Output the [X, Y] coordinate of the center of the cell containing the given text.  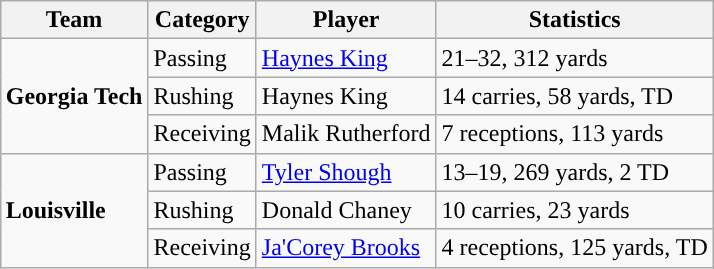
10 carries, 23 yards [574, 210]
Malik Rutherford [346, 134]
Team [74, 20]
Tyler Shough [346, 172]
14 carries, 58 yards, TD [574, 96]
Donald Chaney [346, 210]
Player [346, 20]
Georgia Tech [74, 96]
Category [202, 20]
13–19, 269 yards, 2 TD [574, 172]
Statistics [574, 20]
Ja'Corey Brooks [346, 248]
7 receptions, 113 yards [574, 134]
Louisville [74, 210]
4 receptions, 125 yards, TD [574, 248]
21–32, 312 yards [574, 58]
